Output the (x, y) coordinate of the center of the cell containing the given text.  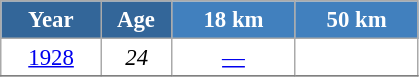
— (234, 58)
50 km (356, 20)
Year (52, 20)
1928 (52, 58)
24 (136, 58)
Age (136, 20)
18 km (234, 20)
